Return the [x, y] coordinate for the center point of the cell that contains the specified text.  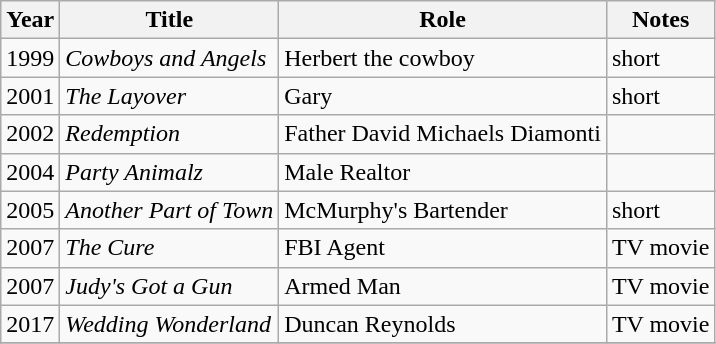
The Cure [170, 248]
Year [30, 20]
2001 [30, 96]
Cowboys and Angels [170, 58]
1999 [30, 58]
Father David Michaels Diamonti [443, 134]
Gary [443, 96]
The Layover [170, 96]
Duncan Reynolds [443, 324]
Male Realtor [443, 172]
Redemption [170, 134]
Party Animalz [170, 172]
2005 [30, 210]
2002 [30, 134]
Armed Man [443, 286]
Another Part of Town [170, 210]
Notes [660, 20]
Judy's Got a Gun [170, 286]
FBI Agent [443, 248]
McMurphy's Bartender [443, 210]
Wedding Wonderland [170, 324]
2004 [30, 172]
2017 [30, 324]
Herbert the cowboy [443, 58]
Role [443, 20]
Title [170, 20]
